Identify which cell holds the provided text, then report its (X, Y) central coordinate. 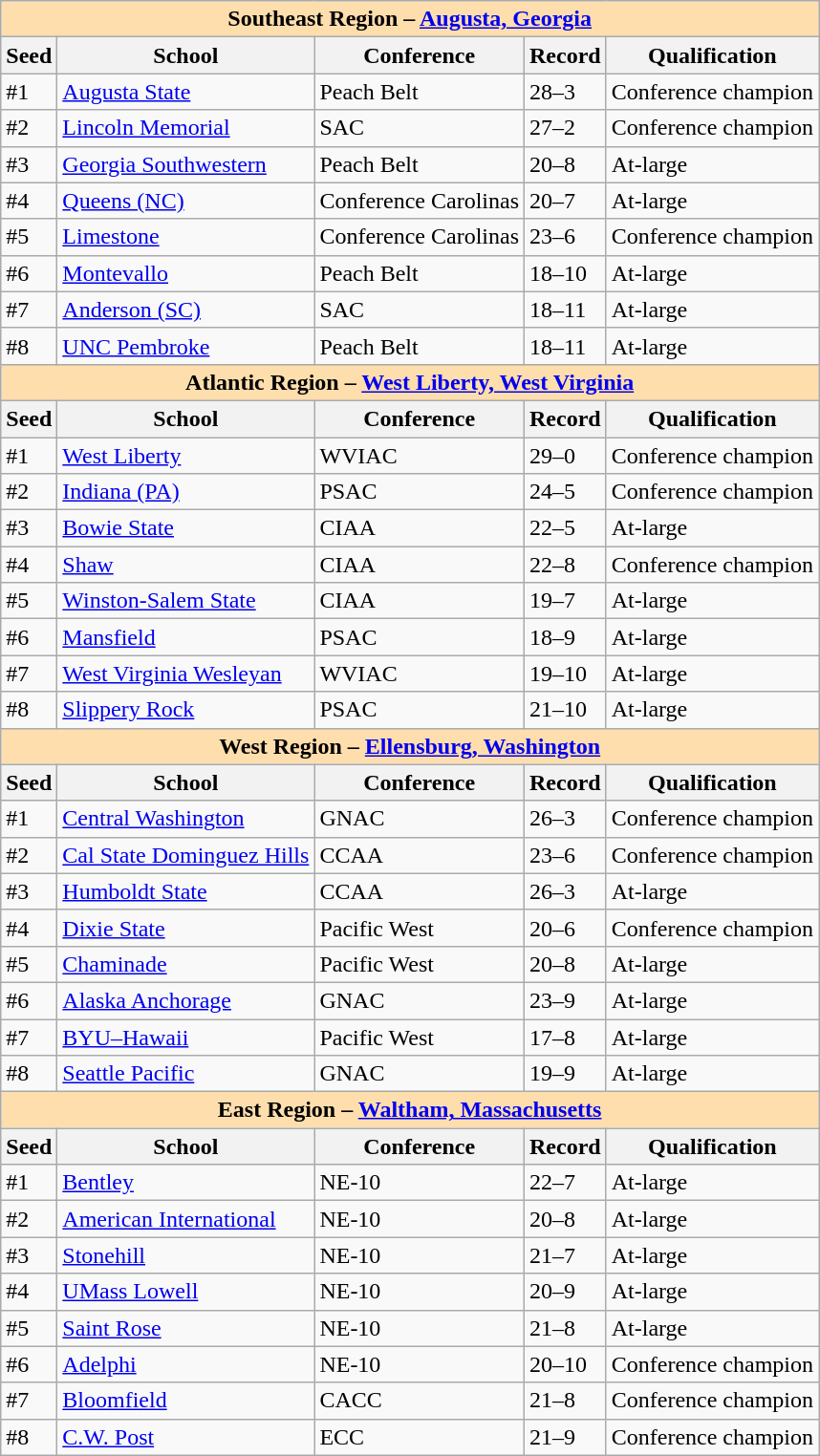
28–3 (566, 92)
21–9 (566, 1437)
18–10 (566, 273)
20–7 (566, 201)
24–5 (566, 492)
20–9 (566, 1292)
21–10 (566, 710)
Cal State Dominguez Hills (185, 855)
Atlantic Region – West Liberty, West Virginia (410, 382)
Central Washington (185, 819)
American International (185, 1219)
Queens (NC) (185, 201)
West Region – Ellensburg, Washington (410, 746)
Limestone (185, 237)
Bowie State (185, 528)
21–7 (566, 1255)
Anderson (SC) (185, 310)
22–8 (566, 565)
19–10 (566, 674)
Shaw (185, 565)
Mansfield (185, 637)
Chaminade (185, 964)
Alaska Anchorage (185, 1000)
Adelphi (185, 1364)
19–9 (566, 1074)
29–0 (566, 456)
West Liberty (185, 456)
22–5 (566, 528)
20–6 (566, 928)
Augusta State (185, 92)
20–10 (566, 1364)
East Region – Waltham, Massachusetts (410, 1110)
27–2 (566, 128)
West Virginia Wesleyan (185, 674)
Seattle Pacific (185, 1074)
17–8 (566, 1037)
Georgia Southwestern (185, 164)
Winston-Salem State (185, 601)
Humboldt State (185, 891)
Indiana (PA) (185, 492)
18–9 (566, 637)
Lincoln Memorial (185, 128)
19–7 (566, 601)
Montevallo (185, 273)
Slippery Rock (185, 710)
22–7 (566, 1183)
Saint Rose (185, 1328)
Bentley (185, 1183)
Dixie State (185, 928)
Stonehill (185, 1255)
23–9 (566, 1000)
ECC (420, 1437)
UMass Lowell (185, 1292)
CACC (420, 1401)
UNC Pembroke (185, 346)
Southeast Region – Augusta, Georgia (410, 19)
BYU–Hawaii (185, 1037)
C.W. Post (185, 1437)
Bloomfield (185, 1401)
